Return the [X, Y] coordinate for the center point of the cell that contains the specified text.  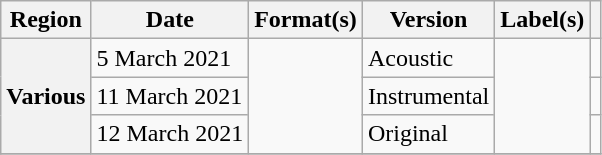
Various [46, 96]
Version [428, 20]
Date [170, 20]
Instrumental [428, 96]
Format(s) [306, 20]
11 March 2021 [170, 96]
12 March 2021 [170, 134]
5 March 2021 [170, 58]
Label(s) [542, 20]
Original [428, 134]
Region [46, 20]
Acoustic [428, 58]
